Determine the (x, y) coordinate at the center of the cell enclosing the given text.  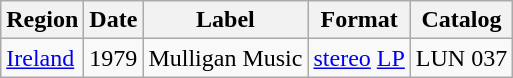
stereo LP (359, 58)
Region (42, 20)
Catalog (461, 20)
LUN 037 (461, 58)
Mulligan Music (226, 58)
Ireland (42, 58)
Label (226, 20)
Format (359, 20)
1979 (114, 58)
Date (114, 20)
